Scan for the cell matching the given text and deliver its [x, y] coordinate at center. 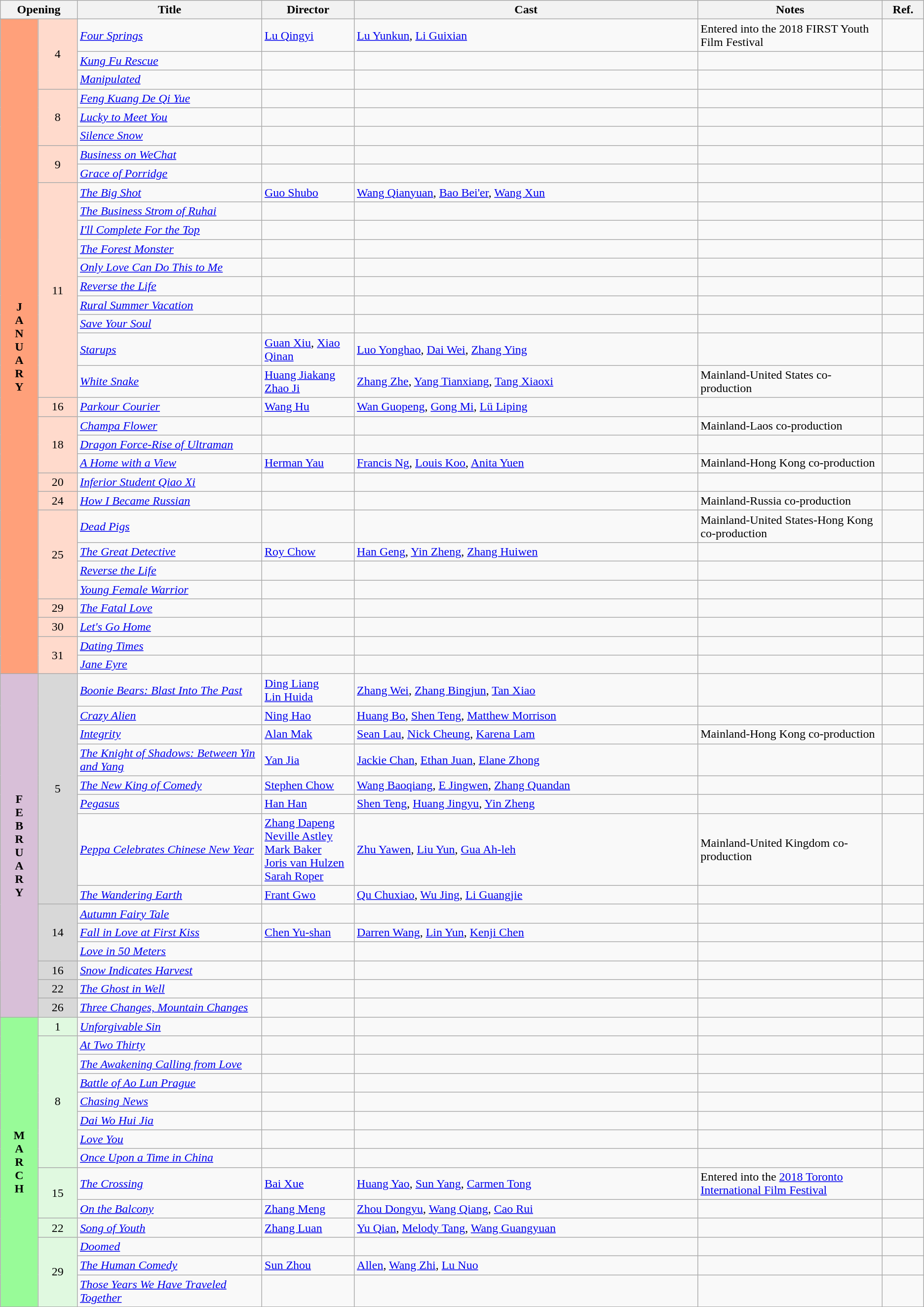
FEBRUARY [19, 845]
Entered into the 2018 FIRST Youth Film Festival [790, 36]
Zhou Dongyu, Wang Qiang, Cao Rui [526, 1209]
Mainland-Laos co-production [790, 426]
Opening [39, 10]
Zhang Meng [308, 1209]
Francis Ng, Louis Koo, Anita Yuen [526, 463]
Autumn Fairy Tale [169, 913]
Manipulated [169, 79]
Song of Youth [169, 1228]
Ding Liang Lin Huida [308, 690]
9 [57, 164]
Integrity [169, 734]
Sean Lau, Nick Cheung, Karena Lam [526, 734]
Notes [790, 10]
Allen, Wang Zhi, Lu Nuo [526, 1265]
Boonie Bears: Blast Into The Past [169, 690]
5 [57, 789]
14 [57, 932]
31 [57, 655]
Inferior Student Qiao Xi [169, 482]
Mainland-United States-Hong Kong co-production [790, 526]
Bai Xue [308, 1183]
Sun Zhou [308, 1265]
Chasing News [169, 1102]
Director [308, 10]
Silence Snow [169, 136]
Unforgivable Sin [169, 1027]
Guo Shubo [308, 192]
Three Changes, Mountain Changes [169, 1008]
Frant Gwo [308, 895]
Doomed [169, 1246]
Title [169, 10]
4 [57, 54]
Zhang Zhe, Yang Tianxiang, Tang Xiaoxi [526, 381]
20 [57, 482]
Mainland-United Kingdom co-production [790, 849]
I'll Complete For the Top [169, 230]
Wang Hu [308, 407]
Business on WeChat [169, 155]
On the Balcony [169, 1209]
25 [57, 554]
Once Upon a Time in China [169, 1158]
The Fatal Love [169, 608]
Jackie Chan, Ethan Juan, Elane Zhong [526, 759]
Zhu Yawen, Liu Yun, Gua Ah-leh [526, 849]
Dating Times [169, 646]
How I Became Russian [169, 501]
Ref. [903, 10]
Huang Yao, Sun Yang, Carmen Tong [526, 1183]
The Business Strom of Ruhai [169, 211]
Herman Yau [308, 463]
Lu Qingyi [308, 36]
Snow Indicates Harvest [169, 970]
Lucky to Meet You [169, 117]
Kung Fu Rescue [169, 61]
Luo Yonghao, Dai Wei, Zhang Ying [526, 350]
Jane Eyre [169, 665]
Yu Qian, Melody Tang, Wang Guangyuan [526, 1228]
Love in 50 Meters [169, 951]
MARCH [19, 1162]
Dragon Force-Rise of Ultraman [169, 444]
Qu Chuxiao, Wu Jing, Li Guangjie [526, 895]
Zhang Wei, Zhang Bingjun, Tan Xiao [526, 690]
11 [57, 290]
Champa Flower [169, 426]
Grace of Porridge [169, 173]
Huang Jiakang Zhao Ji [308, 381]
A Home with a View [169, 463]
Roy Chow [308, 552]
Mainland-Russia co-production [790, 501]
Feng Kuang De Qi Yue [169, 98]
The Forest Monster [169, 248]
Four Springs [169, 36]
Love You [169, 1139]
White Snake [169, 381]
Guan Xiu, Xiao Qinan [308, 350]
Dai Wo Hui Jia [169, 1120]
Dead Pigs [169, 526]
Zhang Luan [308, 1228]
Wan Guopeng, Gong Mi, Lü Liping [526, 407]
Those Years We Have Traveled Together [169, 1291]
The Human Comedy [169, 1265]
30 [57, 627]
Lu Yunkun, Li Guixian [526, 36]
Fall in Love at First Kiss [169, 932]
Only Love Can Do This to Me [169, 268]
Ning Hao [308, 715]
Starups [169, 350]
The Knight of Shadows: Between Yin and Yang [169, 759]
At Two Thirty [169, 1045]
The Big Shot [169, 192]
Wang Baoqiang, E Jingwen, Zhang Quandan [526, 785]
Battle of Ao Lun Prague [169, 1083]
15 [57, 1193]
Young Female Warrior [169, 589]
24 [57, 501]
JANUARY [19, 347]
Chen Yu-shan [308, 932]
Alan Mak [308, 734]
Save Your Soul [169, 324]
Rural Summer Vacation [169, 305]
Huang Bo, Shen Teng, Matthew Morrison [526, 715]
Han Han [308, 804]
Peppa Celebrates Chinese New Year [169, 849]
Han Geng, Yin Zheng, Zhang Huiwen [526, 552]
The Crossing [169, 1183]
Yan Jia [308, 759]
Darren Wang, Lin Yun, Kenji Chen [526, 932]
Zhang Dapeng Neville Astley Mark Baker Joris van Hulzen Sarah Roper [308, 849]
Let's Go Home [169, 627]
Parkour Courier [169, 407]
Wang Qianyuan, Bao Bei'er, Wang Xun [526, 192]
Stephen Chow [308, 785]
26 [57, 1008]
The Wandering Earth [169, 895]
Cast [526, 10]
The Great Detective [169, 552]
Mainland-United States co-production [790, 381]
Shen Teng, Huang Jingyu, Yin Zheng [526, 804]
1 [57, 1027]
The Ghost in Well [169, 989]
Entered into the 2018 Toronto International Film Festival [790, 1183]
18 [57, 444]
The New King of Comedy [169, 785]
The Awakening Calling from Love [169, 1064]
Crazy Alien [169, 715]
Pegasus [169, 804]
